Search for the cell housing the specified text and yield its (X, Y) center coordinate. 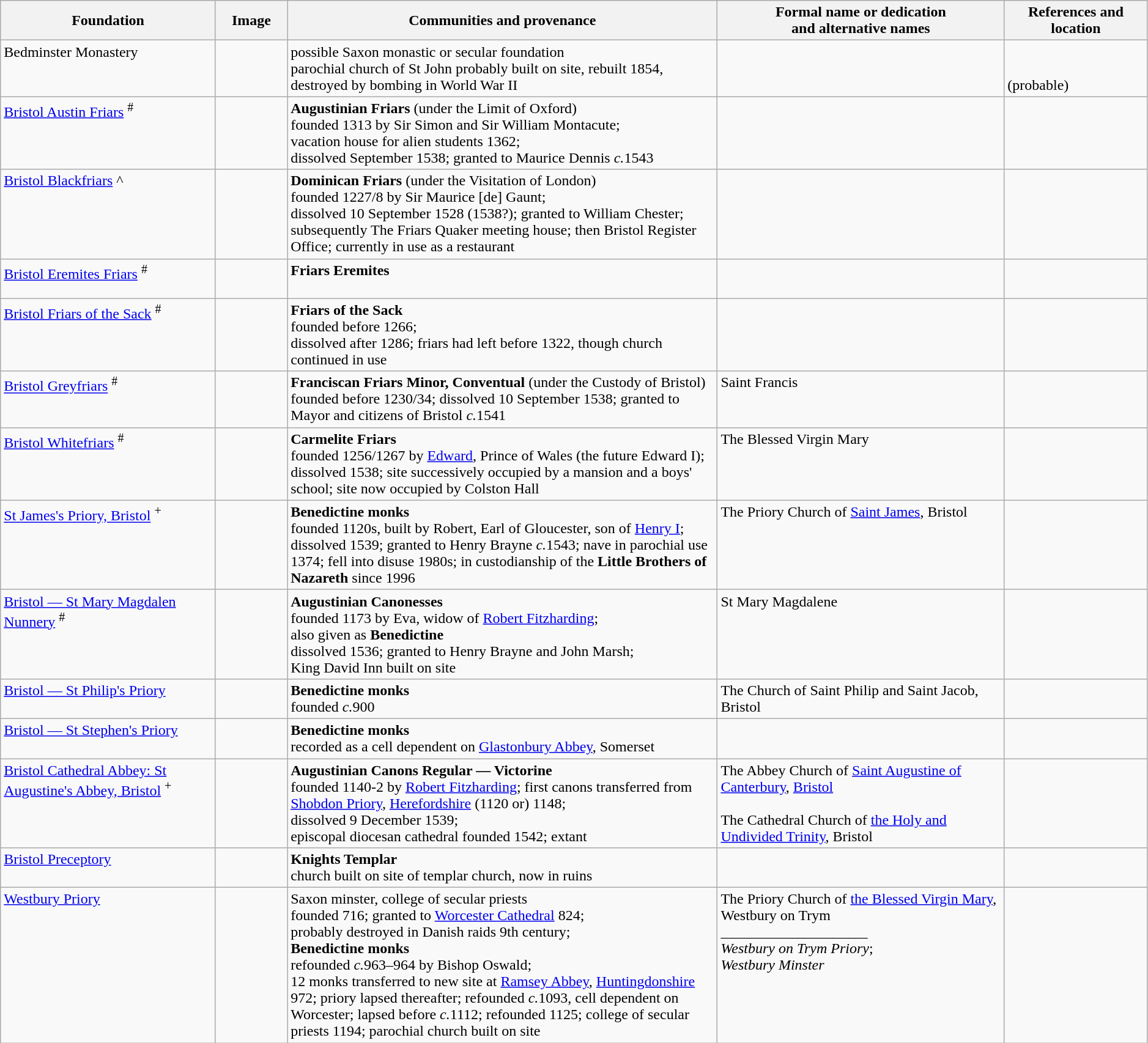
Communities and provenance (503, 21)
Saint Francis (861, 399)
Bristol — St Philip's Priory (108, 698)
Benedictine monksfounded c.900 (503, 698)
Benedictine monksrecorded as a cell dependent on Glastonbury Abbey, Somerset (503, 739)
Bristol — St Mary Magdalen Nunnery # (108, 634)
Bristol Preceptory (108, 868)
The Priory Church of Saint James, Bristol (861, 545)
The Church of Saint Philip and Saint Jacob, Bristol (861, 698)
References and location (1076, 21)
The Abbey Church of Saint Augustine of Canterbury, BristolThe Cathedral Church of the Holy and Undivided Trinity, Bristol (861, 803)
Bristol Eremites Friars # (108, 279)
Bristol Blackfriars ^ (108, 214)
Bristol Friars of the Sack # (108, 335)
Westbury Priory (108, 965)
Knights Templarchurch built on site of templar church, now in ruins (503, 868)
Bristol — St Stephen's Priory (108, 739)
(probable) (1076, 68)
Foundation (108, 21)
The Priory Church of the Blessed Virgin Mary, Westbury on Trym____________________Westbury on Trym Priory;Westbury Minster (861, 965)
possible Saxon monastic or secular foundationparochial church of St John probably built on site, rebuilt 1854, destroyed by bombing in World War II (503, 68)
The Blessed Virgin Mary (861, 463)
Bristol Whitefriars # (108, 463)
Bristol Cathedral Abbey: St Augustine's Abbey, Bristol + (108, 803)
Formal name or dedication and alternative names (861, 21)
Bedminster Monastery (108, 68)
St James's Priory, Bristol + (108, 545)
Bristol Greyfriars # (108, 399)
St Mary Magdalene (861, 634)
Image (251, 21)
Friars Eremites (503, 279)
Friars of the Sackfounded before 1266; dissolved after 1286; friars had left before 1322, though church continued in use (503, 335)
Bristol Austin Friars # (108, 133)
